Output the [x, y] coordinate of the center of the cell containing the given text.  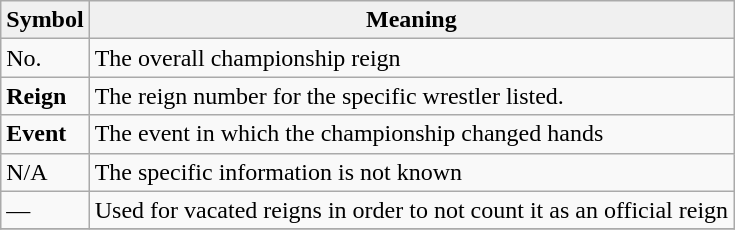
N/A [45, 172]
The reign number for the specific wrestler listed. [411, 96]
Reign [45, 96]
— [45, 210]
The overall championship reign [411, 58]
Symbol [45, 20]
Meaning [411, 20]
The event in which the championship changed hands [411, 134]
Event [45, 134]
Used for vacated reigns in order to not count it as an official reign [411, 210]
The specific information is not known [411, 172]
No. [45, 58]
